Locate the cell with the specified text and output its (X, Y) center coordinate. 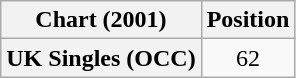
Position (248, 20)
UK Singles (OCC) (101, 58)
Chart (2001) (101, 20)
62 (248, 58)
